From the cell containing the given text, extract its center point as [X, Y] coordinate. 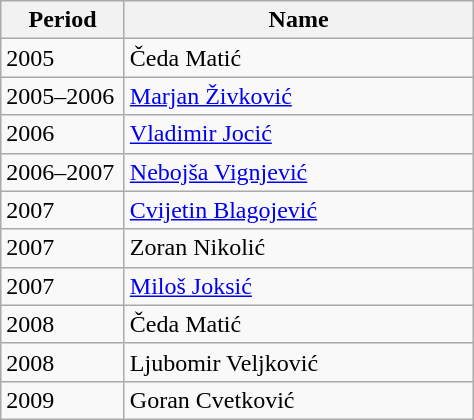
2009 [63, 400]
Miloš Joksić [298, 286]
Nebojša Vignjević [298, 172]
Goran Cvetković [298, 400]
Name [298, 20]
2006–2007 [63, 172]
2005–2006 [63, 96]
Cvijetin Blagojević [298, 210]
Vladimir Jocić [298, 134]
Period [63, 20]
2006 [63, 134]
2005 [63, 58]
Zoran Nikolić [298, 248]
Marjan Živković [298, 96]
Ljubomir Veljković [298, 362]
